Return (x, y) of the center of cell containing provided text 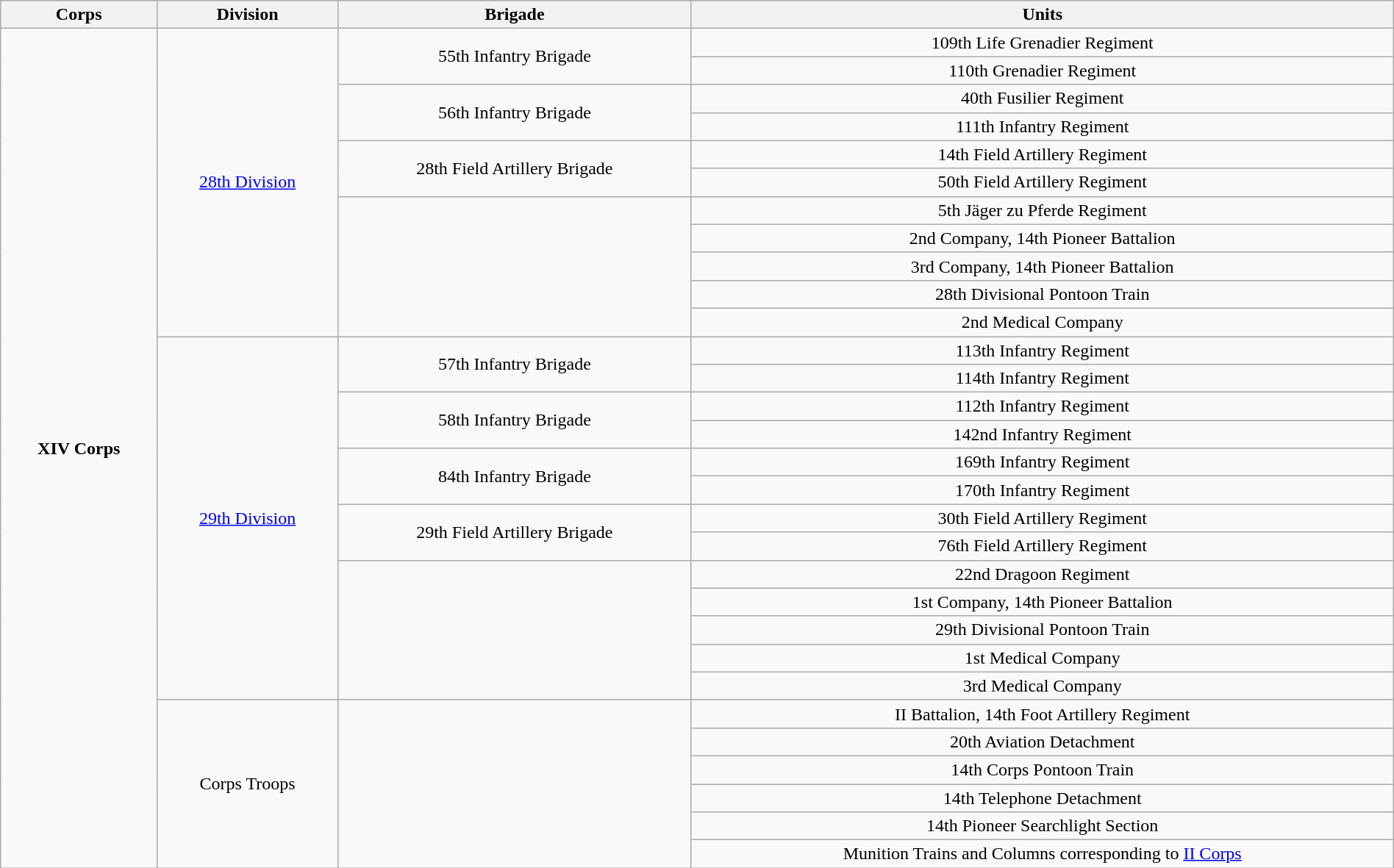
22nd Dragoon Regiment (1043, 574)
Brigade (515, 15)
Units (1043, 15)
58th Infantry Brigade (515, 420)
28th Field Artillery Brigade (515, 168)
II Battalion, 14th Foot Artillery Regiment (1043, 714)
14th Pioneer Searchlight Section (1043, 826)
112th Infantry Regiment (1043, 406)
84th Infantry Brigade (515, 476)
5th Jäger zu Pferde Regiment (1043, 210)
76th Field Artillery Regiment (1043, 546)
29th Division (248, 519)
2nd Company, 14th Pioneer Battalion (1043, 238)
30th Field Artillery Regiment (1043, 518)
109th Life Grenadier Regiment (1043, 43)
28th Division (248, 182)
29th Divisional Pontoon Train (1043, 630)
114th Infantry Regiment (1043, 379)
Corps Troops (248, 783)
111th Infantry Regiment (1043, 126)
14th Field Artillery Regiment (1043, 154)
14th Telephone Detachment (1043, 797)
20th Aviation Detachment (1043, 742)
50th Field Artillery Regiment (1043, 182)
2nd Medical Company (1043, 322)
Division (248, 15)
40th Fusilier Regiment (1043, 98)
29th Field Artillery Brigade (515, 532)
170th Infantry Regiment (1043, 490)
142nd Infantry Regiment (1043, 434)
3rd Company, 14th Pioneer Battalion (1043, 266)
169th Infantry Regiment (1043, 462)
Munition Trains and Columns corresponding to II Corps (1043, 854)
3rd Medical Company (1043, 686)
55th Infantry Brigade (515, 57)
XIV Corps (79, 448)
57th Infantry Brigade (515, 365)
113th Infantry Regiment (1043, 351)
1st Medical Company (1043, 658)
110th Grenadier Regiment (1043, 71)
56th Infantry Brigade (515, 112)
28th Divisional Pontoon Train (1043, 294)
1st Company, 14th Pioneer Battalion (1043, 602)
14th Corps Pontoon Train (1043, 770)
Corps (79, 15)
